Search for the cell housing the specified text and yield its [X, Y] center coordinate. 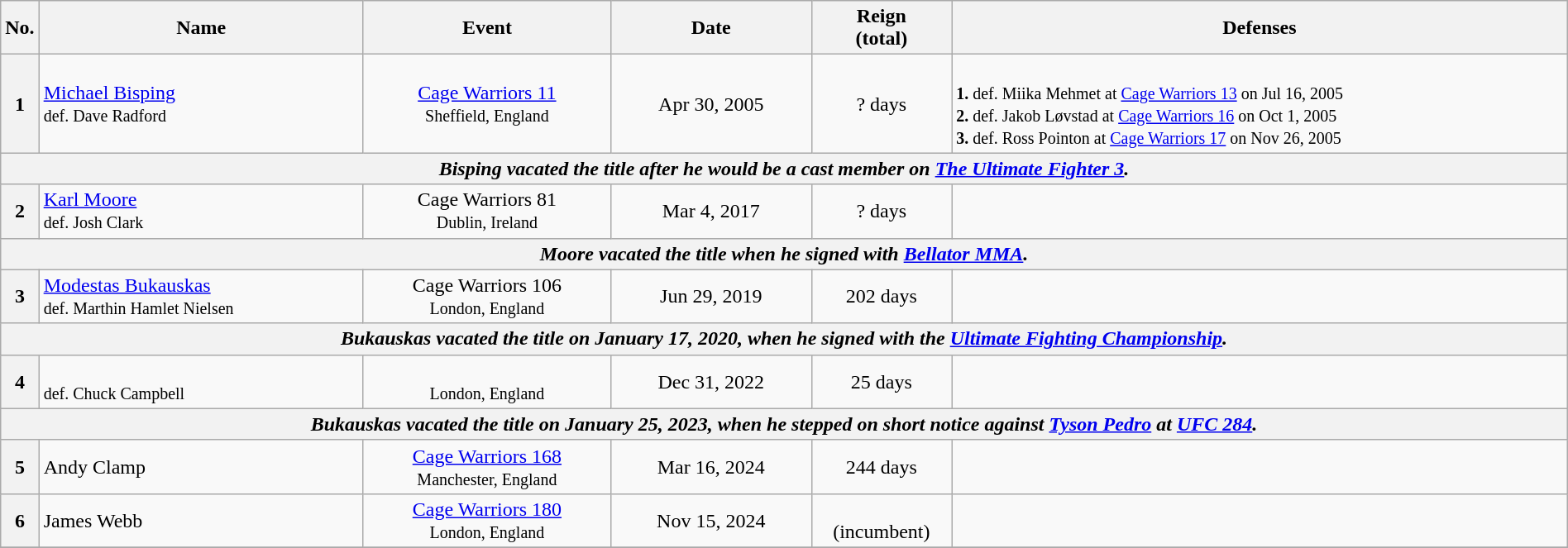
Apr 30, 2005 [711, 104]
4 [20, 382]
def. Chuck Campbell [201, 382]
Bukauskas vacated the title on January 25, 2023, when he stepped on short notice against Tyson Pedro at UFC 284. [784, 424]
6 [20, 521]
No. [20, 28]
Karl Mooredef. Josh Clark [201, 212]
2 [20, 212]
202 days [882, 296]
Mar 16, 2024 [711, 466]
Moore vacated the title when he signed with Bellator MMA. [784, 254]
Name [201, 28]
Cage Warriors 106 London, England [486, 296]
Defenses [1260, 28]
Bukauskas vacated the title on January 17, 2020, when he signed with the Ultimate Fighting Championship. [784, 339]
Modestas Bukauskasdef. Marthin Hamlet Nielsen [201, 296]
3 [20, 296]
Reign(total) [882, 28]
James Webb [201, 521]
Mar 4, 2017 [711, 212]
Andy Clamp [201, 466]
244 days [882, 466]
Bisping vacated the title after he would be a cast member on The Ultimate Fighter 3. [784, 169]
1 [20, 104]
Event [486, 28]
Nov 15, 2024 [711, 521]
Michael Bispingdef. Dave Radford [201, 104]
Cage Warriors 168 Manchester, England [486, 466]
Date [711, 28]
Dec 31, 2022 [711, 382]
(incumbent) [882, 521]
London, England [486, 382]
Cage Warriors 11Sheffield, England [486, 104]
Cage Warriors 81 Dublin, Ireland [486, 212]
5 [20, 466]
Jun 29, 2019 [711, 296]
25 days [882, 382]
Cage Warriors 180 London, England [486, 521]
